Pinpoint the cell where the given text exists, returning its (x, y) midpoint coordinate. 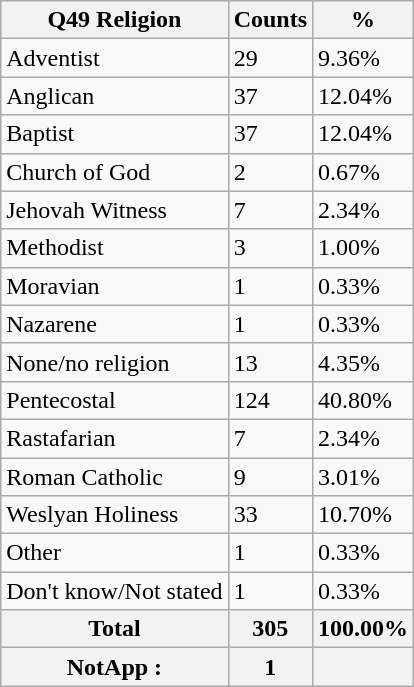
Roman Catholic (114, 477)
Jehovah Witness (114, 210)
Weslyan Holiness (114, 515)
3.01% (364, 477)
Total (114, 629)
3 (270, 248)
1.00% (364, 248)
0.67% (364, 172)
Other (114, 553)
9 (270, 477)
10.70% (364, 515)
Don't know/Not stated (114, 591)
Pentecostal (114, 400)
Rastafarian (114, 438)
100.00% (364, 629)
Adventist (114, 58)
None/no religion (114, 362)
305 (270, 629)
Methodist (114, 248)
Anglican (114, 96)
Moravian (114, 286)
Church of God (114, 172)
% (364, 20)
Nazarene (114, 324)
9.36% (364, 58)
NotApp : (114, 667)
2 (270, 172)
13 (270, 362)
4.35% (364, 362)
29 (270, 58)
33 (270, 515)
Baptist (114, 134)
Counts (270, 20)
Q49 Religion (114, 20)
40.80% (364, 400)
124 (270, 400)
